Extract the [x, y] coordinate from the center of the cell holding the provided text.  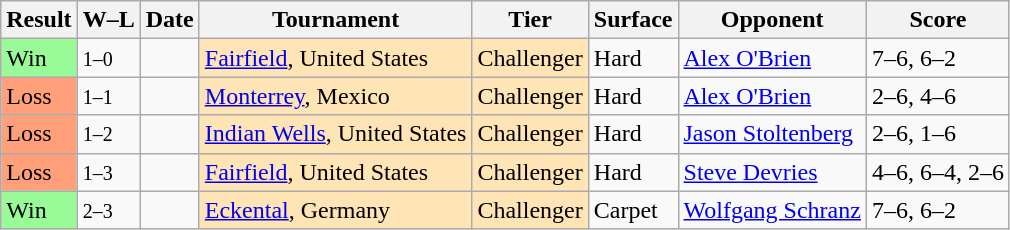
Steve Devries [772, 172]
Result [39, 20]
Date [170, 20]
2–3 [108, 210]
1–2 [108, 134]
2–6, 4–6 [938, 96]
Eckental, Germany [336, 210]
1–1 [108, 96]
2–6, 1–6 [938, 134]
Score [938, 20]
1–0 [108, 58]
Jason Stoltenberg [772, 134]
1–3 [108, 172]
4–6, 6–4, 2–6 [938, 172]
Monterrey, Mexico [336, 96]
Carpet [633, 210]
Wolfgang Schranz [772, 210]
Surface [633, 20]
W–L [108, 20]
Tier [530, 20]
Opponent [772, 20]
Indian Wells, United States [336, 134]
Tournament [336, 20]
